Identify which cell holds the provided text, then report its (x, y) central coordinate. 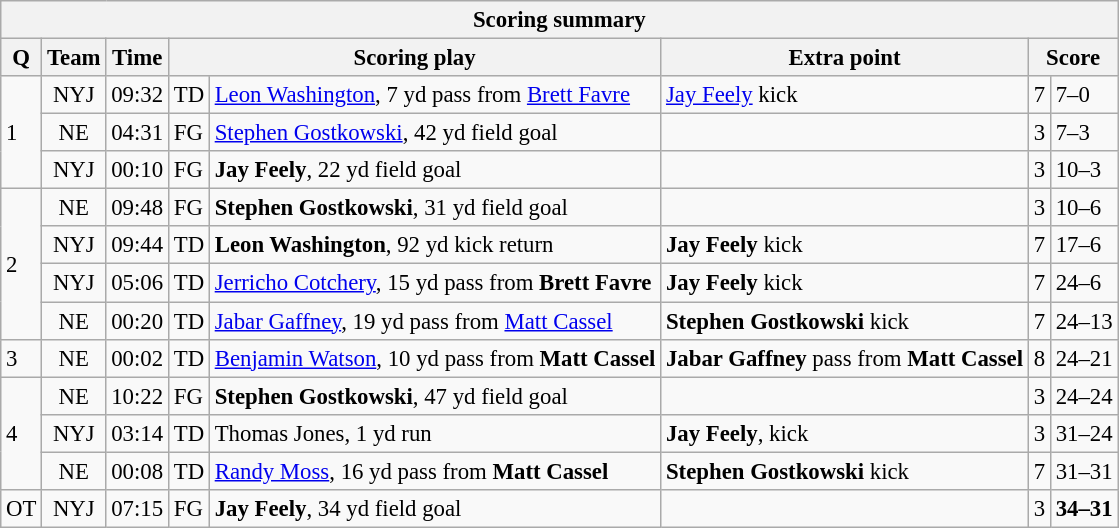
24–21 (1084, 358)
00:02 (138, 358)
09:44 (138, 245)
2 (22, 264)
Leon Washington, 92 yd kick return (434, 245)
Extra point (845, 58)
Jay Feely, 34 yd field goal (434, 509)
09:48 (138, 208)
00:10 (138, 170)
Stephen Gostkowski, 42 yd field goal (434, 133)
Team (74, 58)
Jay Feely, 22 yd field goal (434, 170)
Time (138, 58)
Jerricho Cotchery, 15 yd pass from Brett Favre (434, 283)
31–24 (1084, 433)
05:06 (138, 283)
OT (22, 509)
Leon Washington, 7 yd pass from Brett Favre (434, 95)
34–31 (1084, 509)
Randy Moss, 16 yd pass from Matt Cassel (434, 471)
7–3 (1084, 133)
03:14 (138, 433)
10:22 (138, 396)
00:20 (138, 321)
Scoring summary (560, 20)
4 (22, 434)
Score (1073, 58)
Scoring play (414, 58)
31–31 (1084, 471)
10–3 (1084, 170)
Stephen Gostkowski, 31 yd field goal (434, 208)
Benjamin Watson, 10 yd pass from Matt Cassel (434, 358)
1 (22, 132)
09:32 (138, 95)
17–6 (1084, 245)
24–13 (1084, 321)
Jabar Gaffney, 19 yd pass from Matt Cassel (434, 321)
Q (22, 58)
00:08 (138, 471)
7–0 (1084, 95)
Stephen Gostkowski, 47 yd field goal (434, 396)
10–6 (1084, 208)
04:31 (138, 133)
07:15 (138, 509)
Thomas Jones, 1 yd run (434, 433)
8 (1039, 358)
Jay Feely, kick (845, 433)
24–24 (1084, 396)
24–6 (1084, 283)
Jabar Gaffney pass from Matt Cassel (845, 358)
